Capture the cell that displays the provided text and extract its [x, y] central coordinate. 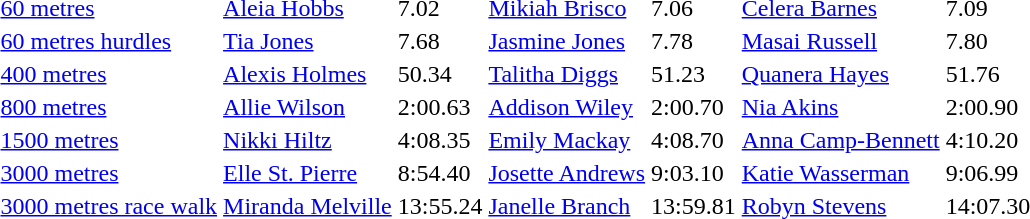
8:54.40 [440, 173]
4:08.35 [440, 140]
2:00.70 [694, 107]
7.68 [440, 41]
Elle St. Pierre [308, 173]
Talitha Diggs [567, 74]
51.23 [694, 74]
Nia Akins [840, 107]
4:08.70 [694, 140]
2:00.63 [440, 107]
Josette Andrews [567, 173]
Alexis Holmes [308, 74]
Jasmine Jones [567, 41]
Quanera Hayes [840, 74]
Katie Wasserman [840, 173]
7.78 [694, 41]
Masai Russell [840, 41]
Tia Jones [308, 41]
Nikki Hiltz [308, 140]
Allie Wilson [308, 107]
Emily Mackay [567, 140]
50.34 [440, 74]
Anna Camp-Bennett [840, 140]
Addison Wiley [567, 107]
9:03.10 [694, 173]
